Determine the (X, Y) coordinate at the center of the cell enclosing the given text.  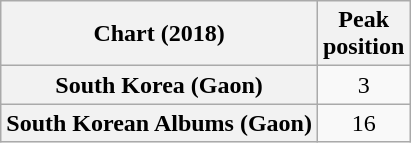
16 (363, 123)
3 (363, 85)
Chart (2018) (160, 34)
Peakposition (363, 34)
South Korean Albums (Gaon) (160, 123)
South Korea (Gaon) (160, 85)
